Identify which cell holds the provided text, then report its (X, Y) central coordinate. 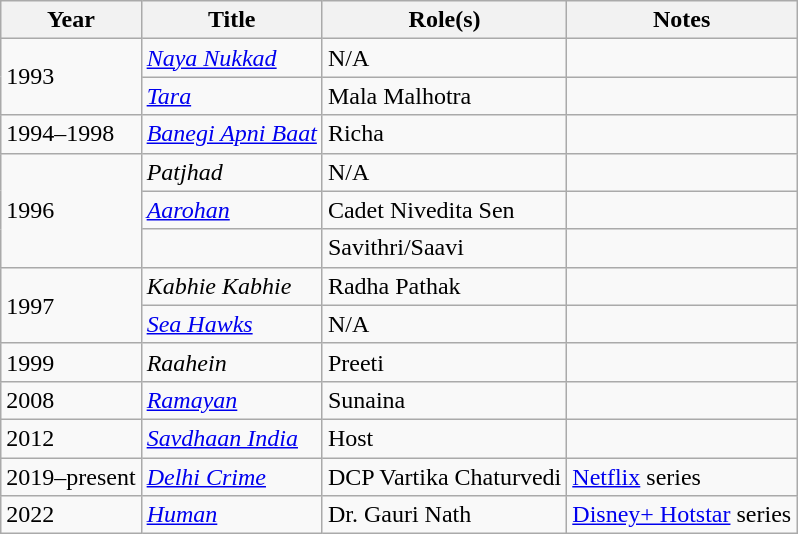
Netflix series (682, 477)
2019–present (71, 477)
Sea Hawks (232, 324)
Host (444, 438)
Cadet Nivedita Sen (444, 210)
Savdhaan India (232, 438)
2012 (71, 438)
Disney+ Hotstar series (682, 515)
Radha Pathak (444, 286)
Dr. Gauri Nath (444, 515)
Tara (232, 96)
Aarohan (232, 210)
Banegi Apni Baat (232, 134)
Role(s) (444, 20)
Delhi Crime (232, 477)
Richa (444, 134)
2008 (71, 400)
Savithri/Saavi (444, 248)
Preeti (444, 362)
Kabhie Kabhie (232, 286)
2022 (71, 515)
Raahein (232, 362)
Patjhad (232, 172)
Notes (682, 20)
Title (232, 20)
Mala Malhotra (444, 96)
Year (71, 20)
1997 (71, 305)
DCP Vartika Chaturvedi (444, 477)
1993 (71, 77)
Ramayan (232, 400)
1996 (71, 210)
Sunaina (444, 400)
Naya Nukkad (232, 58)
Human (232, 515)
1994–1998 (71, 134)
1999 (71, 362)
